Search for the cell housing the specified text and yield its (X, Y) center coordinate. 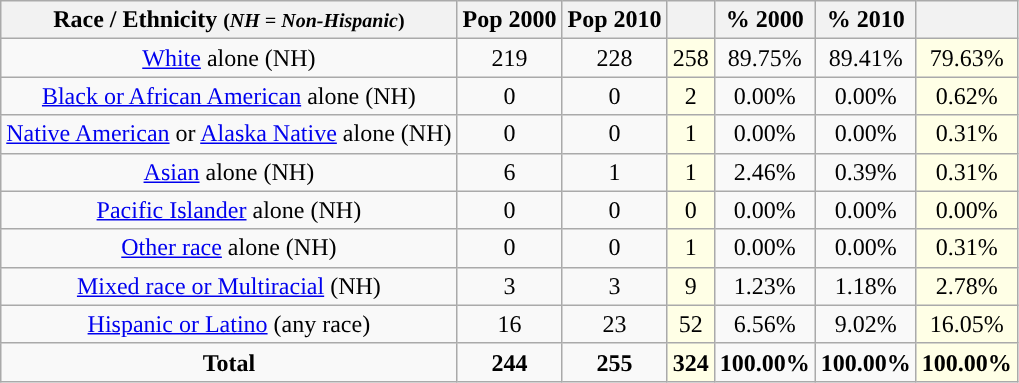
White alone (NH) (229, 58)
6 (510, 172)
2 (690, 96)
Total (229, 362)
% 2000 (764, 20)
% 2010 (866, 20)
89.75% (764, 58)
16.05% (966, 324)
Pop 2010 (614, 20)
23 (614, 324)
Pop 2000 (510, 20)
0.39% (866, 172)
79.63% (966, 58)
2.46% (764, 172)
228 (614, 58)
52 (690, 324)
Race / Ethnicity (NH = Non-Hispanic) (229, 20)
Native American or Alaska Native alone (NH) (229, 134)
6.56% (764, 324)
0.62% (966, 96)
Black or African American alone (NH) (229, 96)
1.23% (764, 286)
324 (690, 362)
9 (690, 286)
Other race alone (NH) (229, 248)
Hispanic or Latino (any race) (229, 324)
Asian alone (NH) (229, 172)
219 (510, 58)
258 (690, 58)
244 (510, 362)
89.41% (866, 58)
16 (510, 324)
2.78% (966, 286)
9.02% (866, 324)
Mixed race or Multiracial (NH) (229, 286)
255 (614, 362)
1.18% (866, 286)
Pacific Islander alone (NH) (229, 210)
